Detect which cell encompasses the target text, then output its [x, y] center coordinate. 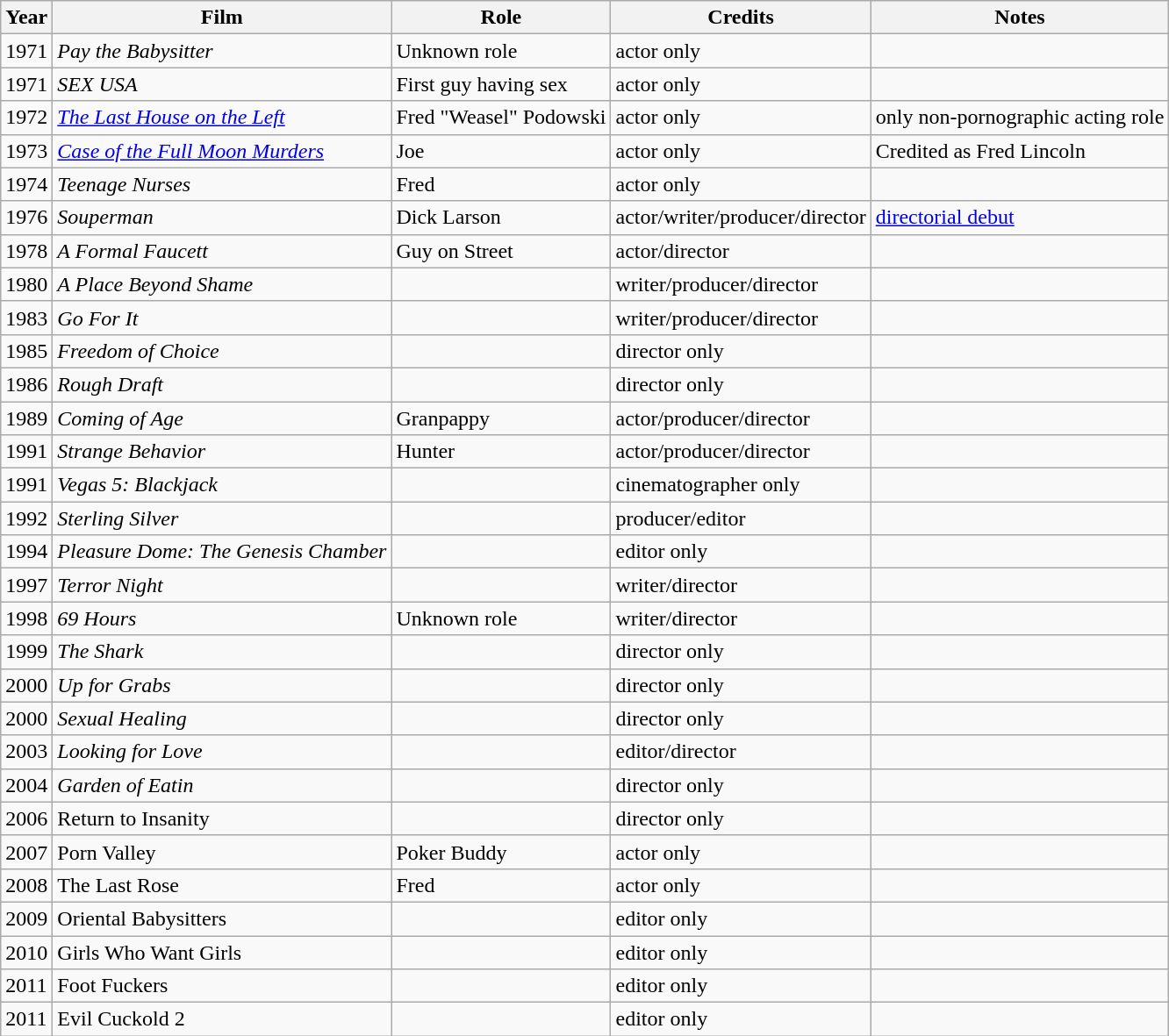
Go For It [222, 318]
Granpappy [501, 418]
The Shark [222, 652]
2006 [26, 818]
1992 [26, 518]
Evil Cuckold 2 [222, 1019]
Garden of Eatin [222, 785]
cinematographer only [741, 485]
Role [501, 18]
Case of the Full Moon Murders [222, 151]
directorial debut [1020, 218]
Fred "Weasel" Podowski [501, 118]
editor/director [741, 752]
2007 [26, 852]
Pay the Babysitter [222, 51]
Porn Valley [222, 852]
Hunter [501, 452]
Poker Buddy [501, 852]
Oriental Babysitters [222, 918]
Strange Behavior [222, 452]
1978 [26, 251]
2008 [26, 885]
1994 [26, 552]
Guy on Street [501, 251]
Rough Draft [222, 384]
1974 [26, 184]
1985 [26, 351]
The Last House on the Left [222, 118]
2003 [26, 752]
First guy having sex [501, 84]
Freedom of Choice [222, 351]
1998 [26, 618]
actor/director [741, 251]
Notes [1020, 18]
producer/editor [741, 518]
Credits [741, 18]
A Place Beyond Shame [222, 284]
2004 [26, 785]
1980 [26, 284]
Terror Night [222, 585]
Sexual Healing [222, 718]
1997 [26, 585]
1986 [26, 384]
1983 [26, 318]
Return to Insanity [222, 818]
Foot Fuckers [222, 986]
Up for Grabs [222, 685]
Girls Who Want Girls [222, 952]
Pleasure Dome: The Genesis Chamber [222, 552]
1989 [26, 418]
1972 [26, 118]
actor/writer/producer/director [741, 218]
1976 [26, 218]
2010 [26, 952]
only non-pornographic acting role [1020, 118]
The Last Rose [222, 885]
Souperman [222, 218]
Looking for Love [222, 752]
Teenage Nurses [222, 184]
Film [222, 18]
Joe [501, 151]
69 Hours [222, 618]
Sterling Silver [222, 518]
Dick Larson [501, 218]
1973 [26, 151]
A Formal Faucett [222, 251]
1999 [26, 652]
Credited as Fred Lincoln [1020, 151]
SEX USA [222, 84]
2009 [26, 918]
Coming of Age [222, 418]
Year [26, 18]
Vegas 5: Blackjack [222, 485]
